Output the (x, y) coordinate of the center of the cell containing the given text.  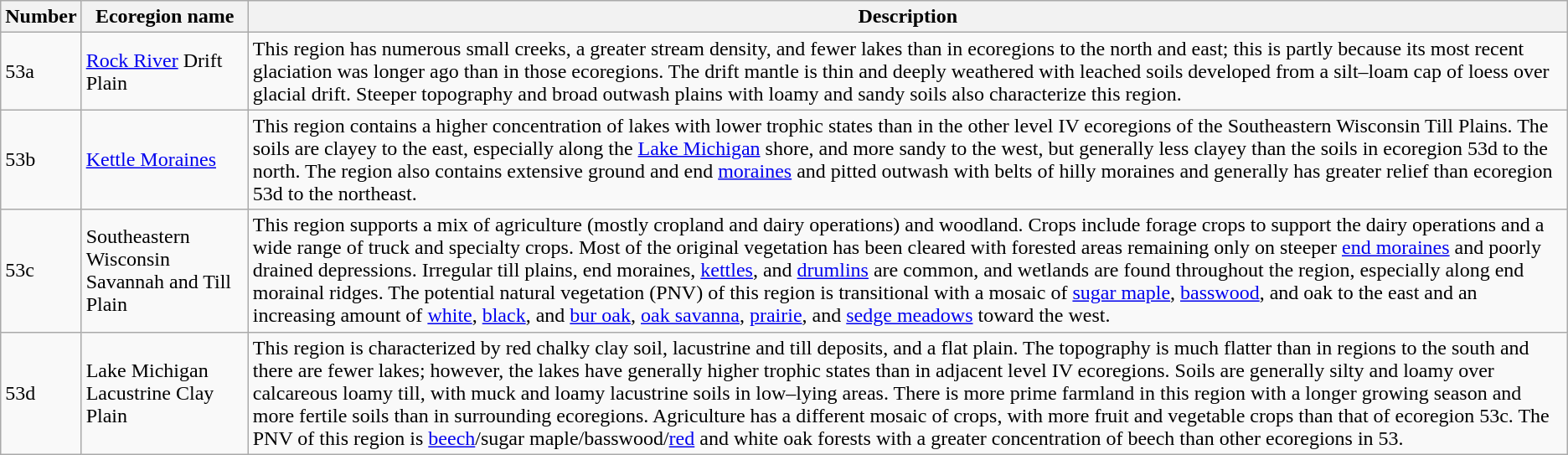
Rock River Drift Plain (164, 71)
Kettle Moraines (164, 159)
53c (41, 271)
Description (908, 17)
Number (41, 17)
53a (41, 71)
Lake Michigan Lacustrine Clay Plain (164, 393)
53b (41, 159)
Southeastern Wisconsin Savannah and Till Plain (164, 271)
Ecoregion name (164, 17)
53d (41, 393)
